For the text-containing cell, return its midpoint in [X, Y] coordinate format. 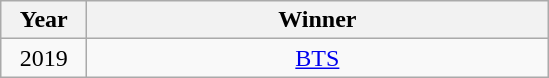
Year [44, 20]
Winner [318, 20]
2019 [44, 58]
BTS [318, 58]
